Determine the [x, y] coordinate at the center of the cell enclosing the given text.  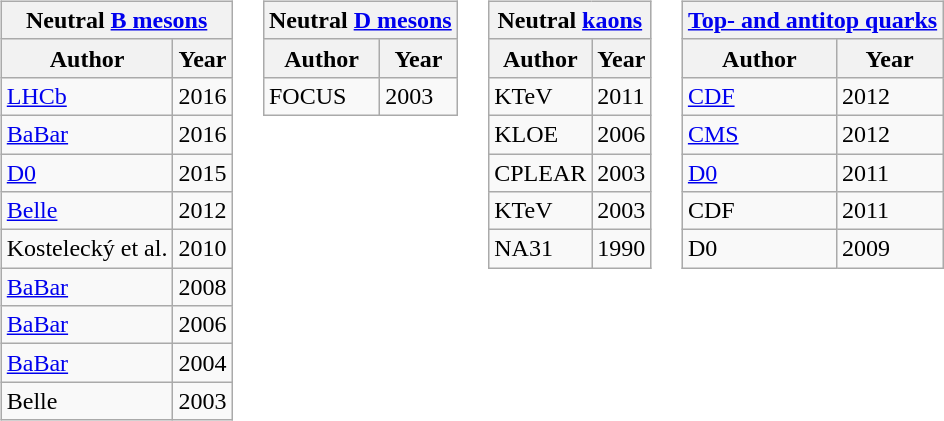
2015 [202, 173]
Neutral kaons [570, 20]
KLOE [540, 134]
Neutral B mesons [116, 20]
CPLEAR [540, 173]
Kostelecký et al. [87, 249]
2008 [202, 287]
1990 [622, 249]
Neutral D mesons [360, 20]
Top- and antitop quarks [812, 20]
2009 [889, 249]
NA31 [540, 249]
LHCb [87, 96]
2004 [202, 363]
2010 [202, 249]
FOCUS [321, 96]
CMS [759, 134]
